Find where the given text appears and provide that cell's center as (x, y) coordinate. 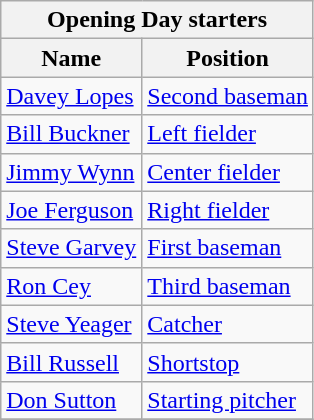
Third baseman (228, 286)
Shortstop (228, 362)
Second baseman (228, 96)
Steve Yeager (72, 324)
Center fielder (228, 172)
Davey Lopes (72, 96)
Right fielder (228, 210)
First baseman (228, 248)
Joe Ferguson (72, 210)
Don Sutton (72, 400)
Left fielder (228, 134)
Starting pitcher (228, 400)
Bill Russell (72, 362)
Jimmy Wynn (72, 172)
Opening Day starters (158, 20)
Steve Garvey (72, 248)
Catcher (228, 324)
Ron Cey (72, 286)
Position (228, 58)
Name (72, 58)
Bill Buckner (72, 134)
